Identify which cell holds the provided text, then report its (x, y) central coordinate. 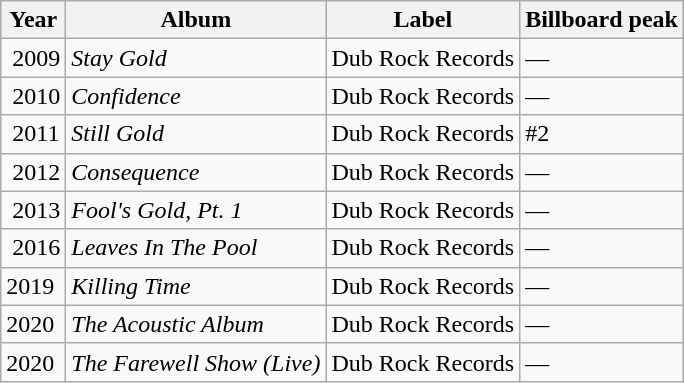
#2 (602, 134)
2019 (34, 286)
Stay Gold (196, 58)
Label (423, 20)
Leaves In The Pool (196, 248)
Still Gold (196, 134)
The Acoustic Album (196, 324)
Killing Time (196, 286)
2010 (34, 96)
Consequence (196, 172)
2013 (34, 210)
2009 (34, 58)
The Farewell Show (Live) (196, 362)
2016 (34, 248)
2011 (34, 134)
Confidence (196, 96)
Billboard peak (602, 20)
Album (196, 20)
Year (34, 20)
Fool's Gold, Pt. 1 (196, 210)
2012 (34, 172)
